Pinpoint the cell where the given text exists, returning its (x, y) midpoint coordinate. 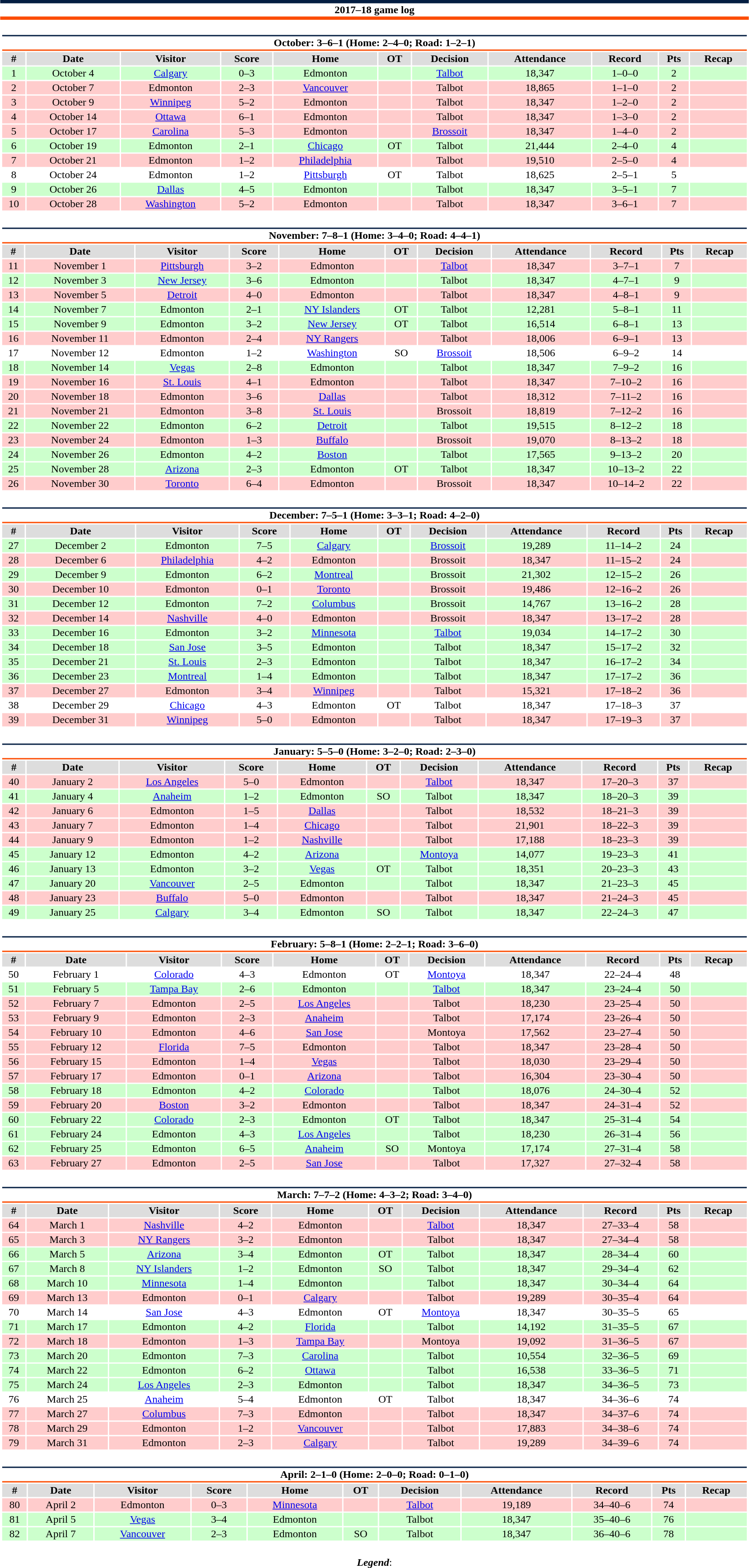
November 24 (80, 440)
December 16 (81, 633)
January: 5–5–0 (Home: 3–2–0; Road: 2–3–0) (374, 751)
30–34–4 (620, 1283)
33–36–5 (620, 1370)
12–15–2 (624, 575)
November 22 (80, 425)
February: 5–8–1 (Home: 2–2–1; Road: 3–6–0) (374, 944)
18–21–3 (620, 811)
February 22 (76, 1119)
April: 2–1–0 (Home: 2–0–0; Road: 0–1–0) (374, 1474)
November 3 (80, 280)
68 (14, 1283)
March 24 (67, 1385)
November 16 (80, 382)
19 (13, 382)
10–13–2 (626, 469)
14–17–2 (624, 633)
February 24 (76, 1134)
November 7 (80, 309)
7–2 (264, 604)
34–36–5 (620, 1385)
6–9–1 (626, 338)
49 (14, 913)
January 6 (73, 811)
18,076 (535, 1090)
75 (14, 1385)
November 9 (80, 324)
34–39–6 (620, 1443)
23–30–4 (623, 1076)
19–23–3 (620, 855)
14,077 (530, 855)
34–40–6 (612, 1505)
October 4 (73, 73)
70 (14, 1312)
16,514 (541, 324)
23–27–4 (623, 1032)
December 14 (81, 618)
March 29 (67, 1428)
7–12–2 (626, 411)
28–34–4 (620, 1254)
51 (13, 989)
31 (13, 604)
4–5 (246, 190)
24–30–4 (623, 1090)
80 (15, 1505)
December 9 (81, 575)
March 18 (67, 1341)
23–24–4 (623, 989)
18,006 (541, 338)
33 (13, 633)
November: 7–8–1 (Home: 3–4–0; Road: 4–4–1) (374, 236)
March 10 (67, 1283)
March 27 (67, 1414)
March 3 (67, 1240)
72 (14, 1341)
October: 3–6–1 (Home: 2–4–0; Road: 1–2–1) (374, 43)
March 20 (67, 1356)
5–3 (246, 132)
63 (13, 1163)
44 (14, 840)
1–1–0 (625, 88)
December 10 (81, 589)
25 (13, 469)
1–4–0 (625, 132)
21–23–3 (620, 884)
17,327 (535, 1163)
27–32–4 (623, 1163)
January 9 (73, 840)
3–5–1 (625, 190)
25–31–4 (623, 1119)
46 (14, 869)
17–19–3 (624, 720)
October 7 (73, 88)
23–26–4 (623, 1018)
15–17–2 (624, 647)
February 10 (76, 1032)
18–20–3 (620, 797)
13–16–2 (624, 604)
March 8 (67, 1269)
19,486 (536, 589)
17,562 (535, 1032)
4–1 (254, 382)
59 (13, 1105)
23–29–4 (623, 1061)
17–17–2 (624, 676)
2017–18 game log (374, 10)
6 (14, 146)
December 18 (81, 647)
21,901 (530, 826)
2–5–1 (625, 175)
March 25 (67, 1399)
3–8 (254, 411)
77 (14, 1414)
22–24–3 (620, 913)
November 12 (80, 353)
February 15 (76, 1061)
18,819 (541, 411)
21–24–3 (620, 898)
December 12 (81, 604)
19,034 (536, 633)
21 (13, 411)
March 1 (67, 1225)
18–23–3 (620, 840)
January 20 (73, 884)
January 12 (73, 855)
March: 7–7–2 (Home: 4–3–2; Road: 3–4–0) (374, 1195)
18,865 (540, 88)
15 (13, 324)
17,883 (531, 1428)
17–18–2 (624, 691)
26–31–4 (623, 1134)
20–23–3 (620, 869)
November 5 (80, 295)
February 17 (76, 1076)
3–7–1 (626, 266)
23–25–4 (623, 1003)
April 7 (61, 1534)
11–14–2 (624, 546)
21,302 (536, 575)
18,625 (540, 175)
19,092 (531, 1341)
61 (13, 1134)
November 11 (80, 338)
18,312 (541, 396)
5–4 (246, 1399)
January 23 (73, 898)
October 9 (73, 102)
December 31 (81, 720)
17,188 (530, 840)
23 (13, 440)
January 2 (73, 782)
21,444 (540, 146)
6–8–1 (626, 324)
March 22 (67, 1370)
December 27 (81, 691)
55 (13, 1047)
2–8 (254, 367)
November 26 (80, 454)
10 (14, 204)
December 23 (81, 676)
December 2 (81, 546)
6–9–2 (626, 353)
February 20 (76, 1105)
February 7 (76, 1003)
March 31 (67, 1443)
16–17–2 (624, 662)
38 (13, 705)
December 29 (81, 705)
March 14 (67, 1312)
57 (13, 1076)
3 (14, 102)
February 5 (76, 989)
5–8–1 (626, 309)
34–38–6 (620, 1428)
29–34–4 (620, 1269)
16,538 (531, 1370)
35–40–6 (612, 1520)
11–15–2 (624, 560)
9–13–2 (626, 454)
4–6 (247, 1032)
17 (13, 353)
October 26 (73, 190)
13–17–2 (624, 618)
18,351 (530, 869)
March 13 (67, 1298)
October 21 (73, 161)
2–4 (254, 338)
April 5 (61, 1520)
10,554 (531, 1356)
January 25 (73, 913)
February 1 (76, 974)
December 6 (81, 560)
18–22–3 (620, 826)
December: 7–5–1 (Home: 3–3–1; Road: 4–2–0) (374, 515)
November 28 (80, 469)
30–35–5 (620, 1312)
12,281 (541, 309)
24–31–4 (623, 1105)
October 28 (73, 204)
February 9 (76, 1018)
29 (13, 575)
34–36–6 (620, 1399)
17–20–3 (620, 782)
10–14–2 (626, 483)
7–11–2 (626, 396)
12–16–2 (624, 589)
18,506 (541, 353)
April 2 (61, 1505)
March 5 (67, 1254)
November 30 (80, 483)
19,070 (541, 440)
October 14 (73, 117)
15,321 (536, 691)
19,515 (541, 425)
3–6–1 (625, 204)
81 (15, 1520)
53 (13, 1018)
January 4 (73, 797)
November 18 (80, 396)
4–8–1 (626, 295)
30–35–4 (620, 1298)
1 (14, 73)
12 (13, 280)
34–37–6 (620, 1414)
42 (14, 811)
14,192 (531, 1327)
1–5 (251, 811)
31–36–5 (620, 1341)
27–31–4 (623, 1148)
November 14 (80, 367)
32–36–5 (620, 1356)
8–13–2 (626, 440)
October 19 (73, 146)
February 18 (76, 1090)
27–33–4 (620, 1225)
October 24 (73, 175)
January 7 (73, 826)
November 21 (80, 411)
February 27 (76, 1163)
2–4–0 (625, 146)
February 25 (76, 1148)
March 17 (67, 1327)
4–7–1 (626, 280)
6–1 (246, 117)
18,532 (530, 811)
1–2–0 (625, 102)
79 (14, 1443)
8 (14, 175)
14,767 (536, 604)
66 (14, 1254)
27–34–4 (620, 1240)
35 (13, 662)
16,304 (535, 1076)
2–5–0 (625, 161)
18,030 (535, 1061)
October 17 (73, 132)
40 (14, 782)
2–6 (247, 989)
17,565 (541, 454)
27 (13, 546)
December 21 (81, 662)
36–40–6 (612, 1534)
1–3–0 (625, 117)
February 12 (76, 1047)
November 1 (80, 266)
23–28–4 (623, 1047)
6–5 (247, 1148)
1–0–0 (625, 73)
3–5 (264, 647)
8–12–2 (626, 425)
19,189 (516, 1505)
7–10–2 (626, 382)
82 (15, 1534)
6–4 (254, 483)
22–24–4 (623, 974)
17–18–3 (624, 705)
19,510 (540, 161)
31–35–5 (620, 1327)
January 13 (73, 869)
7–9–2 (626, 367)
